Output the [x, y] coordinate of the center of the cell containing the given text.  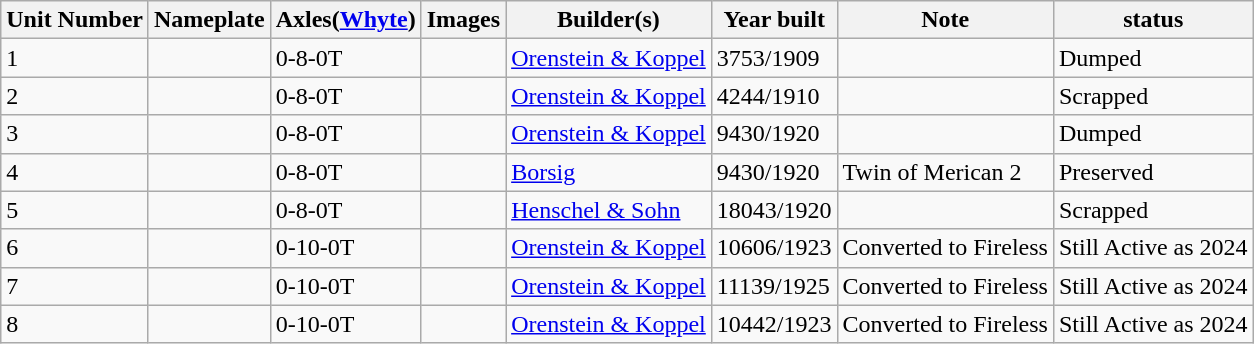
2 [75, 96]
18043/1920 [774, 210]
4244/1910 [774, 96]
Images [463, 20]
3 [75, 134]
4 [75, 172]
8 [75, 324]
Borsig [609, 172]
10442/1923 [774, 324]
Builder(s) [609, 20]
Unit Number [75, 20]
1 [75, 58]
Twin of Merican 2 [945, 172]
11139/1925 [774, 286]
6 [75, 248]
3753/1909 [774, 58]
Note [945, 20]
Henschel & Sohn [609, 210]
Nameplate [209, 20]
Preserved [1153, 172]
10606/1923 [774, 248]
Axles(Whyte) [346, 20]
7 [75, 286]
5 [75, 210]
Year built [774, 20]
status [1153, 20]
